Capture the cell that displays the provided text and extract its [x, y] central coordinate. 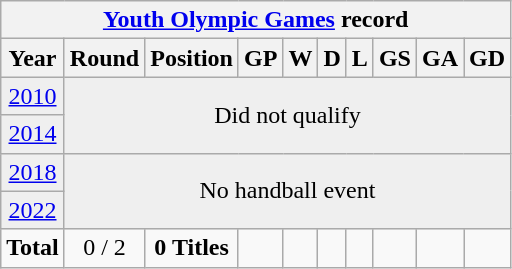
0 / 2 [104, 248]
Position [192, 58]
GD [488, 58]
W [300, 58]
Youth Olympic Games record [256, 20]
D [332, 58]
GS [394, 58]
Did not qualify [287, 115]
GP [260, 58]
2022 [33, 210]
Round [104, 58]
GA [440, 58]
2010 [33, 96]
Year [33, 58]
2018 [33, 172]
No handball event [287, 191]
0 Titles [192, 248]
Total [33, 248]
L [360, 58]
2014 [33, 134]
